Detect which cell encompasses the target text, then output its (x, y) center coordinate. 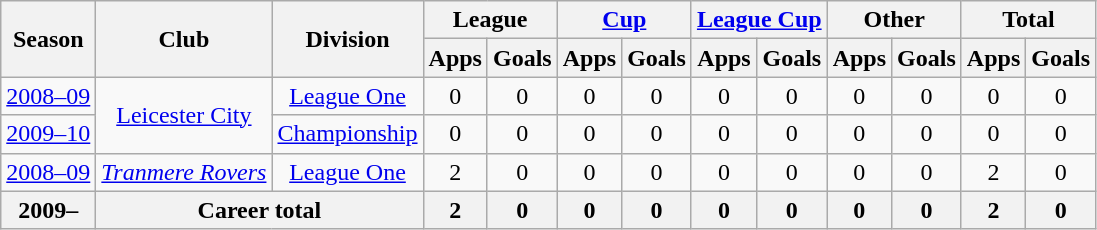
Division (348, 39)
Total (1028, 20)
Club (184, 39)
Season (48, 39)
2009– (48, 210)
2009–10 (48, 134)
Tranmere Rovers (184, 172)
Other (894, 20)
League Cup (759, 20)
Career total (260, 210)
Cup (624, 20)
Leicester City (184, 115)
Championship (348, 134)
League (490, 20)
